Output the (x, y) coordinate of the center of the cell containing the given text.  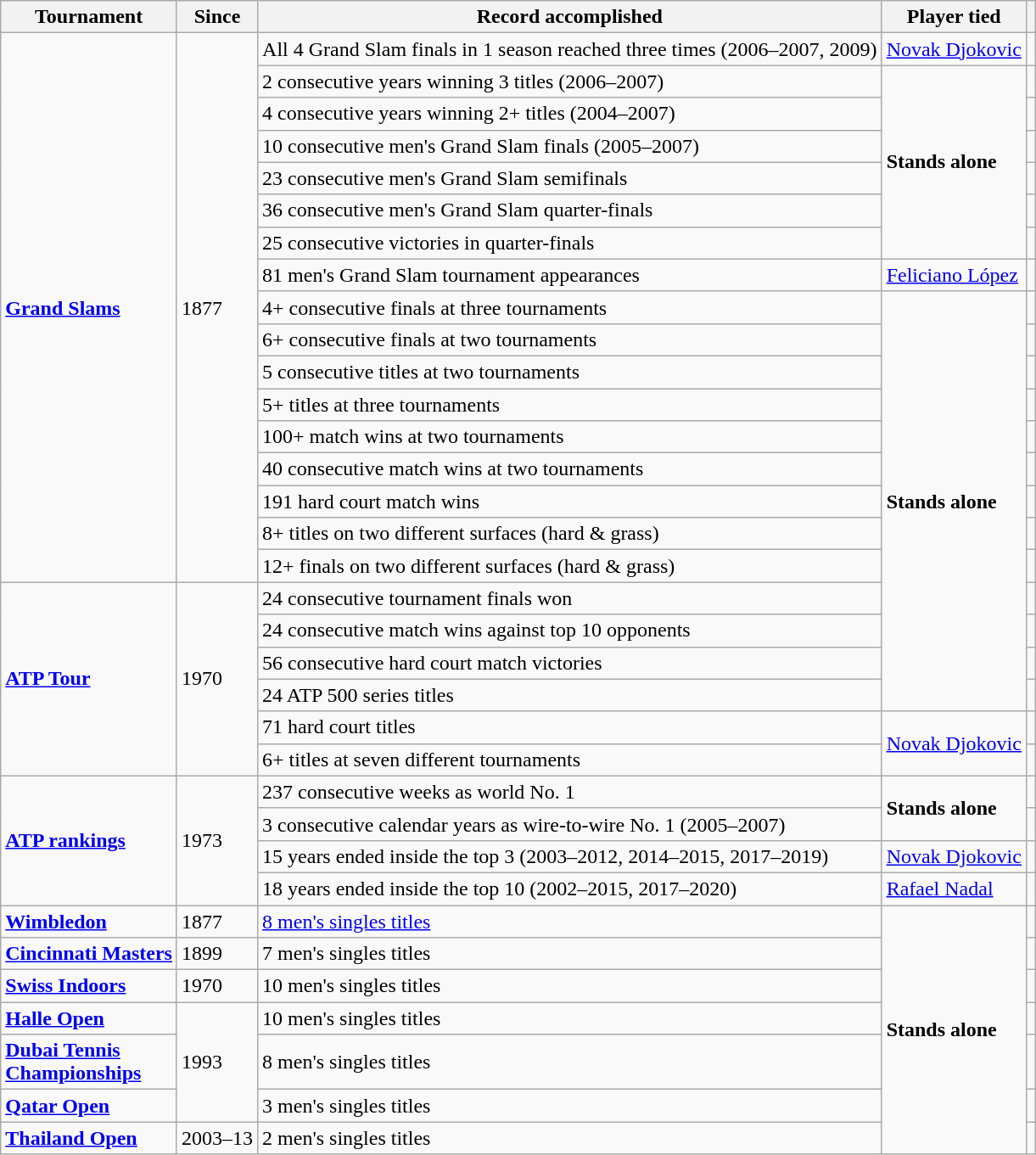
23 consecutive men's Grand Slam semifinals (570, 178)
3 consecutive calendar years as wire-to-wire No. 1 (2005–2007) (570, 824)
25 consecutive victories in quarter-finals (570, 243)
2003–13 (217, 1138)
8+ titles on two different surfaces (hard & grass) (570, 534)
Player tied (954, 17)
4+ consecutive finals at three tournaments (570, 307)
10 consecutive men's Grand Slam finals (2005–2007) (570, 146)
191 hard court match wins (570, 502)
15 years ended inside the top 3 (2003–2012, 2014–2015, 2017–2019) (570, 856)
Grand Slams (89, 307)
1973 (217, 840)
Tournament (89, 17)
6+ consecutive finals at two tournaments (570, 339)
5 consecutive titles at two tournaments (570, 372)
56 consecutive hard court match victories (570, 663)
All 4 Grand Slam finals in 1 season reached three times (2006–2007, 2009) (570, 49)
Halle Open (89, 1018)
ATP rankings (89, 840)
36 consecutive men's Grand Slam quarter-finals (570, 210)
1899 (217, 954)
4 consecutive years winning 2+ titles (2004–2007) (570, 114)
Record accomplished (570, 17)
3 men's singles titles (570, 1106)
40 consecutive match wins at two tournaments (570, 469)
ATP Tour (89, 679)
12+ finals on two different surfaces (hard & grass) (570, 566)
1993 (217, 1062)
18 years ended inside the top 10 (2002–2015, 2017–2020) (570, 889)
24 consecutive match wins against top 10 opponents (570, 631)
24 consecutive tournament finals won (570, 598)
Thailand Open (89, 1138)
6+ titles at seven different tournaments (570, 760)
Dubai TennisChampionships (89, 1062)
7 men's singles titles (570, 954)
24 ATP 500 series titles (570, 695)
Qatar Open (89, 1106)
100+ match wins at two tournaments (570, 437)
Wimbledon (89, 921)
81 men's Grand Slam tournament appearances (570, 275)
237 consecutive weeks as world No. 1 (570, 792)
Since (217, 17)
2 consecutive years winning 3 titles (2006–2007) (570, 81)
Rafael Nadal (954, 889)
2 men's singles titles (570, 1138)
Swiss Indoors (89, 986)
5+ titles at three tournaments (570, 405)
Cincinnati Masters (89, 954)
71 hard court titles (570, 727)
Feliciano López (954, 275)
